Detect which cell encompasses the target text, then output its (x, y) center coordinate. 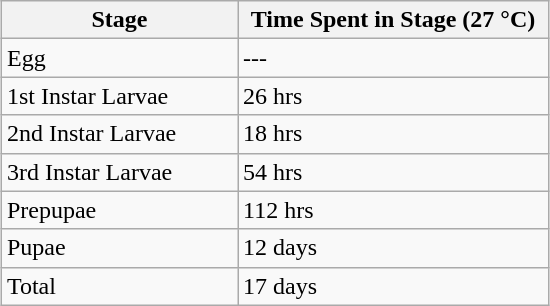
Stage (119, 20)
Prepupae (119, 210)
2nd Instar Larvae (119, 134)
Egg (119, 58)
Total (119, 286)
--- (394, 58)
Time Spent in Stage (27 °C) (394, 20)
112 hrs (394, 210)
12 days (394, 248)
17 days (394, 286)
Pupae (119, 248)
3rd Instar Larvae (119, 172)
54 hrs (394, 172)
26 hrs (394, 96)
18 hrs (394, 134)
1st Instar Larvae (119, 96)
